Pinpoint the cell where the given text exists, returning its (X, Y) midpoint coordinate. 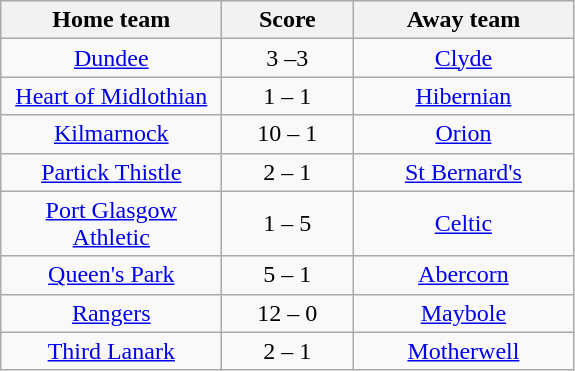
Kilmarnock (112, 134)
St Bernard's (464, 172)
Clyde (464, 58)
1 – 5 (288, 224)
1 – 1 (288, 96)
Maybole (464, 313)
Celtic (464, 224)
Third Lanark (112, 351)
Rangers (112, 313)
Away team (464, 20)
Orion (464, 134)
10 – 1 (288, 134)
Port Glasgow Athletic (112, 224)
Home team (112, 20)
Hibernian (464, 96)
Queen's Park (112, 275)
12 – 0 (288, 313)
3 –3 (288, 58)
5 – 1 (288, 275)
Dundee (112, 58)
Abercorn (464, 275)
Heart of Midlothian (112, 96)
Partick Thistle (112, 172)
Score (288, 20)
Motherwell (464, 351)
